Determine the [X, Y] coordinate at the center of the cell enclosing the given text.  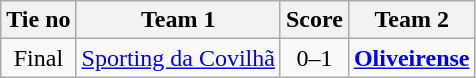
Tie no [38, 20]
0–1 [314, 58]
Team 2 [412, 20]
Score [314, 20]
Sporting da Covilhã [178, 58]
Oliveirense [412, 58]
Team 1 [178, 20]
Final [38, 58]
